Search for the cell housing the specified text and yield its (X, Y) center coordinate. 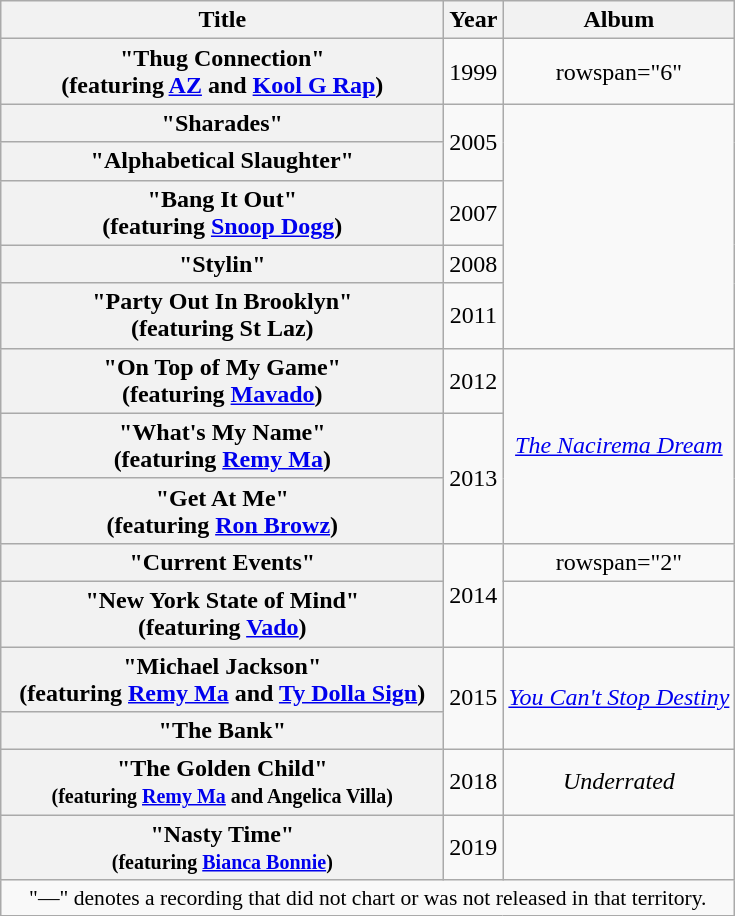
rowspan="6" (619, 72)
"New York State of Mind"(featuring Vado) (222, 614)
"What's My Name"(featuring Remy Ma) (222, 446)
2007 (474, 212)
2019 (474, 848)
2008 (474, 264)
"—" denotes a recording that did not chart or was not released in that territory. (368, 898)
"Sharades" (222, 123)
"Party Out In Brooklyn"(featuring St Laz) (222, 316)
1999 (474, 72)
"Michael Jackson"(featuring Remy Ma and Ty Dolla Sign) (222, 678)
"The Golden Child"(featuring Remy Ma and Angelica Villa) (222, 782)
"Bang It Out"(featuring Snoop Dogg) (222, 212)
2018 (474, 782)
"Get At Me"(featuring Ron Browz) (222, 510)
rowspan="2" (619, 562)
"On Top of My Game"(featuring Mavado) (222, 380)
Year (474, 20)
"The Bank" (222, 731)
"Current Events" (222, 562)
2015 (474, 698)
Title (222, 20)
"Stylin" (222, 264)
2011 (474, 316)
"Alphabetical Slaughter" (222, 161)
You Can't Stop Destiny (619, 698)
The Nacirema Dream (619, 446)
2012 (474, 380)
Underrated (619, 782)
"Nasty Time"(featuring Bianca Bonnie) (222, 848)
2014 (474, 594)
2013 (474, 478)
Album (619, 20)
"Thug Connection"(featuring AZ and Kool G Rap) (222, 72)
2005 (474, 142)
